Return (x, y) of the center of cell containing provided text 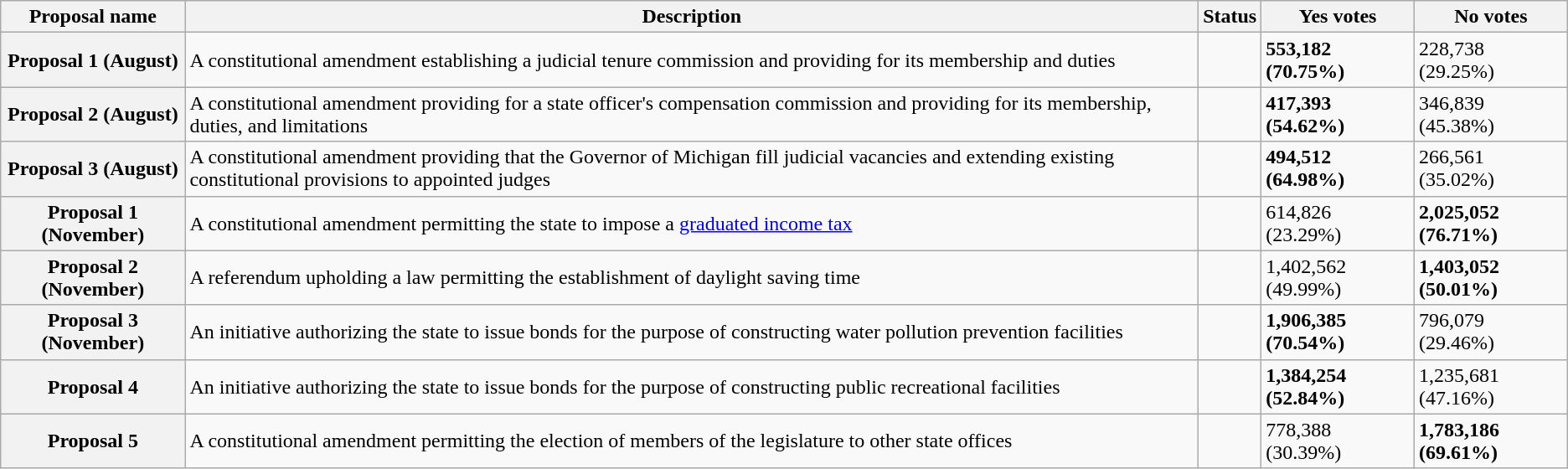
A constitutional amendment establishing a judicial tenure commission and providing for its membership and duties (692, 60)
614,826 (23.29%) (1338, 223)
Description (692, 17)
Proposal 4 (93, 387)
Proposal 2 (November) (93, 278)
Proposal 5 (93, 441)
Proposal 3 (November) (93, 332)
An initiative authorizing the state to issue bonds for the purpose of constructing public recreational facilities (692, 387)
A referendum upholding a law permitting the establishment of daylight saving time (692, 278)
1,403,052 (50.01%) (1491, 278)
Proposal 3 (August) (93, 169)
1,384,254 (52.84%) (1338, 387)
1,235,681 (47.16%) (1491, 387)
553,182 (70.75%) (1338, 60)
A constitutional amendment providing for a state officer's compensation commission and providing for its membership, duties, and limitations (692, 114)
1,402,562 (49.99%) (1338, 278)
Proposal 1 (November) (93, 223)
A constitutional amendment permitting the election of members of the legislature to other state offices (692, 441)
Proposal 2 (August) (93, 114)
494,512 (64.98%) (1338, 169)
778,388 (30.39%) (1338, 441)
An initiative authorizing the state to issue bonds for the purpose of constructing water pollution prevention facilities (692, 332)
2,025,052 (76.71%) (1491, 223)
228,738 (29.25%) (1491, 60)
796,079 (29.46%) (1491, 332)
Proposal name (93, 17)
1,783,186 (69.61%) (1491, 441)
266,561 (35.02%) (1491, 169)
1,906,385 (70.54%) (1338, 332)
No votes (1491, 17)
346,839 (45.38%) (1491, 114)
Status (1230, 17)
417,393 (54.62%) (1338, 114)
Yes votes (1338, 17)
A constitutional amendment permitting the state to impose a graduated income tax (692, 223)
Proposal 1 (August) (93, 60)
